Output the (X, Y) coordinate of the center of the cell containing the given text.  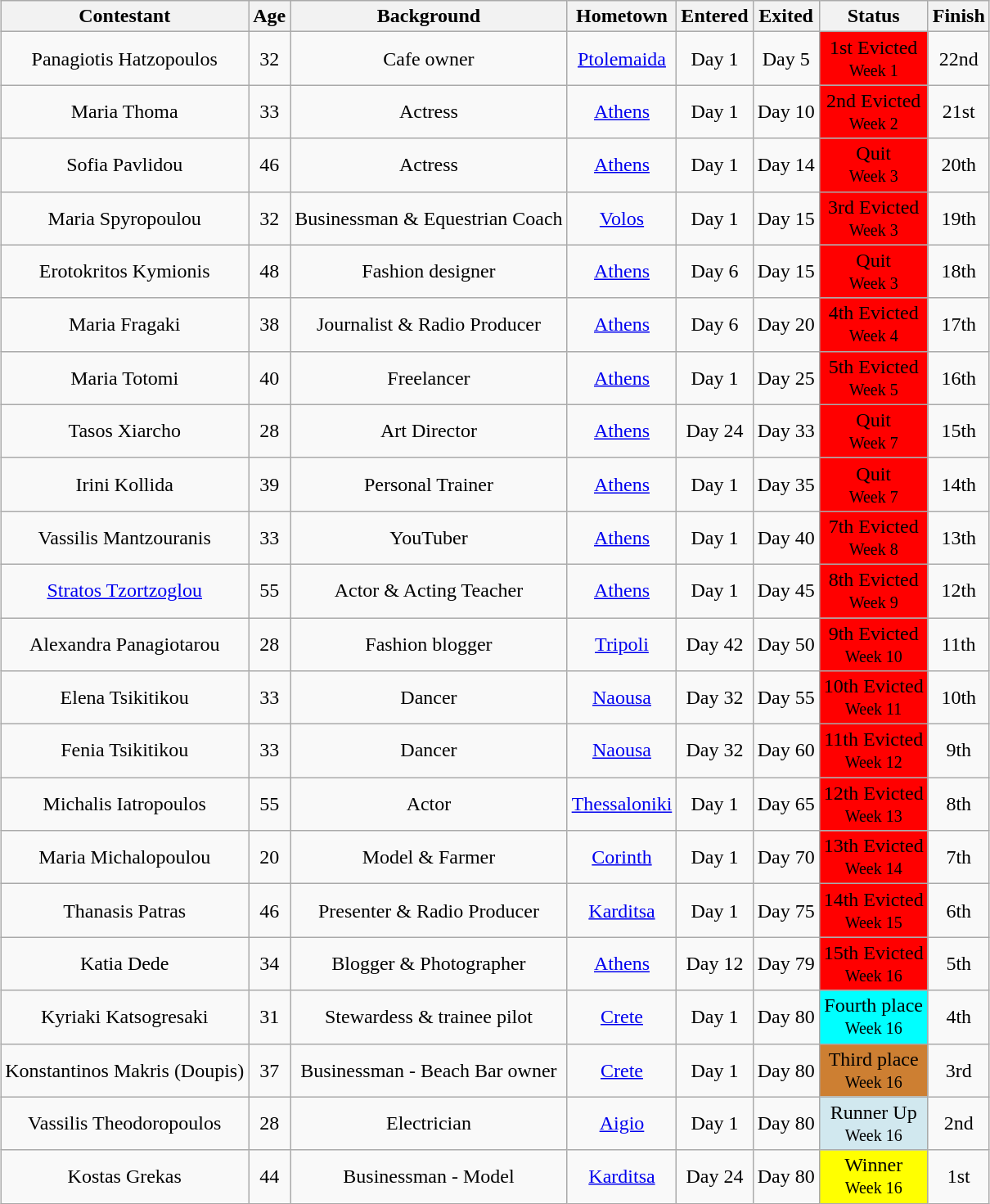
15th (959, 431)
19th (959, 218)
40 (270, 378)
Runner UpWeek 16 (874, 1123)
Businessman & Equestrian Coach (429, 218)
WinnerWeek 16 (874, 1177)
Panagiotis Hatzopoulos (124, 59)
Maria Michalopoulou (124, 858)
Day 25 (785, 378)
Age (270, 16)
20th (959, 165)
Sofia Pavlidou (124, 165)
Tasos Xiarcho (124, 431)
31 (270, 1017)
21st (959, 111)
8th (959, 804)
Day 60 (785, 751)
Kostas Grekas (124, 1177)
Day 42 (715, 643)
37 (270, 1071)
Maria Fragaki (124, 324)
Presenter & Radio Producer (429, 910)
Thessaloniki (622, 804)
Vassilis Mantzouranis (124, 537)
14th (959, 485)
Irini Kollida (124, 485)
2nd (959, 1123)
39 (270, 485)
Fourth placeWeek 16 (874, 1017)
Erotokritos Kymionis (124, 272)
Day 79 (785, 964)
Corinth (622, 858)
Thanasis Patras (124, 910)
Personal Trainer (429, 485)
8th EvictedWeek 9 (874, 591)
13th (959, 537)
10th (959, 697)
7th (959, 858)
Actor (429, 804)
4th (959, 1017)
Fashion blogger (429, 643)
3rd (959, 1071)
Cafe owner (429, 59)
Fenia Tsikitikou (124, 751)
22nd (959, 59)
Status (874, 16)
11th EvictedWeek 12 (874, 751)
Day 5 (785, 59)
Freelancer (429, 378)
14th EvictedWeek 15 (874, 910)
Katia Dede (124, 964)
Businessman - Model (429, 1177)
20 (270, 858)
48 (270, 272)
17th (959, 324)
Model & Farmer (429, 858)
Day 33 (785, 431)
1st (959, 1177)
Day 55 (785, 697)
Finish (959, 16)
Third placeWeek 16 (874, 1071)
Fashion designer (429, 272)
Hometown (622, 16)
Stratos Tzortzoglou (124, 591)
Aigio (622, 1123)
5th EvictedWeek 5 (874, 378)
15th EvictedWeek 16 (874, 964)
Actor & Acting Teacher (429, 591)
Day 50 (785, 643)
Day 10 (785, 111)
Background (429, 16)
18th (959, 272)
44 (270, 1177)
12th (959, 591)
Entered (715, 16)
Electrician (429, 1123)
Maria Thoma (124, 111)
Stewardess & trainee pilot (429, 1017)
Ptolemaida (622, 59)
Blogger & Photographer (429, 964)
38 (270, 324)
4th EvictedWeek 4 (874, 324)
13th EvictedWeek 14 (874, 858)
Exited (785, 16)
Day 45 (785, 591)
16th (959, 378)
Day 20 (785, 324)
2nd EvictedWeek 2 (874, 111)
Day 40 (785, 537)
Day 12 (715, 964)
5th (959, 964)
Journalist & Radio Producer (429, 324)
6th (959, 910)
Day 14 (785, 165)
Maria Totomi (124, 378)
Kyriaki Katsogresaki (124, 1017)
Vassilis Theodoropoulos (124, 1123)
9th EvictedWeek 10 (874, 643)
1st EvictedWeek 1 (874, 59)
YouTuber (429, 537)
Michalis Iatropoulos (124, 804)
Tripoli (622, 643)
Maria Spyropoulou (124, 218)
Contestant (124, 16)
Businessman - Beach Bar owner (429, 1071)
Elena Tsikitikou (124, 697)
3rd EvictedWeek 3 (874, 218)
12th EvictedWeek 13 (874, 804)
9th (959, 751)
Alexandra Panagiotarou (124, 643)
34 (270, 964)
Day 65 (785, 804)
Art Director (429, 431)
Day 35 (785, 485)
Volos (622, 218)
10th EvictedWeek 11 (874, 697)
Day 70 (785, 858)
Konstantinos Makris (Doupis) (124, 1071)
Day 75 (785, 910)
11th (959, 643)
7th EvictedWeek 8 (874, 537)
